For the text-containing cell, return its midpoint in [X, Y] coordinate format. 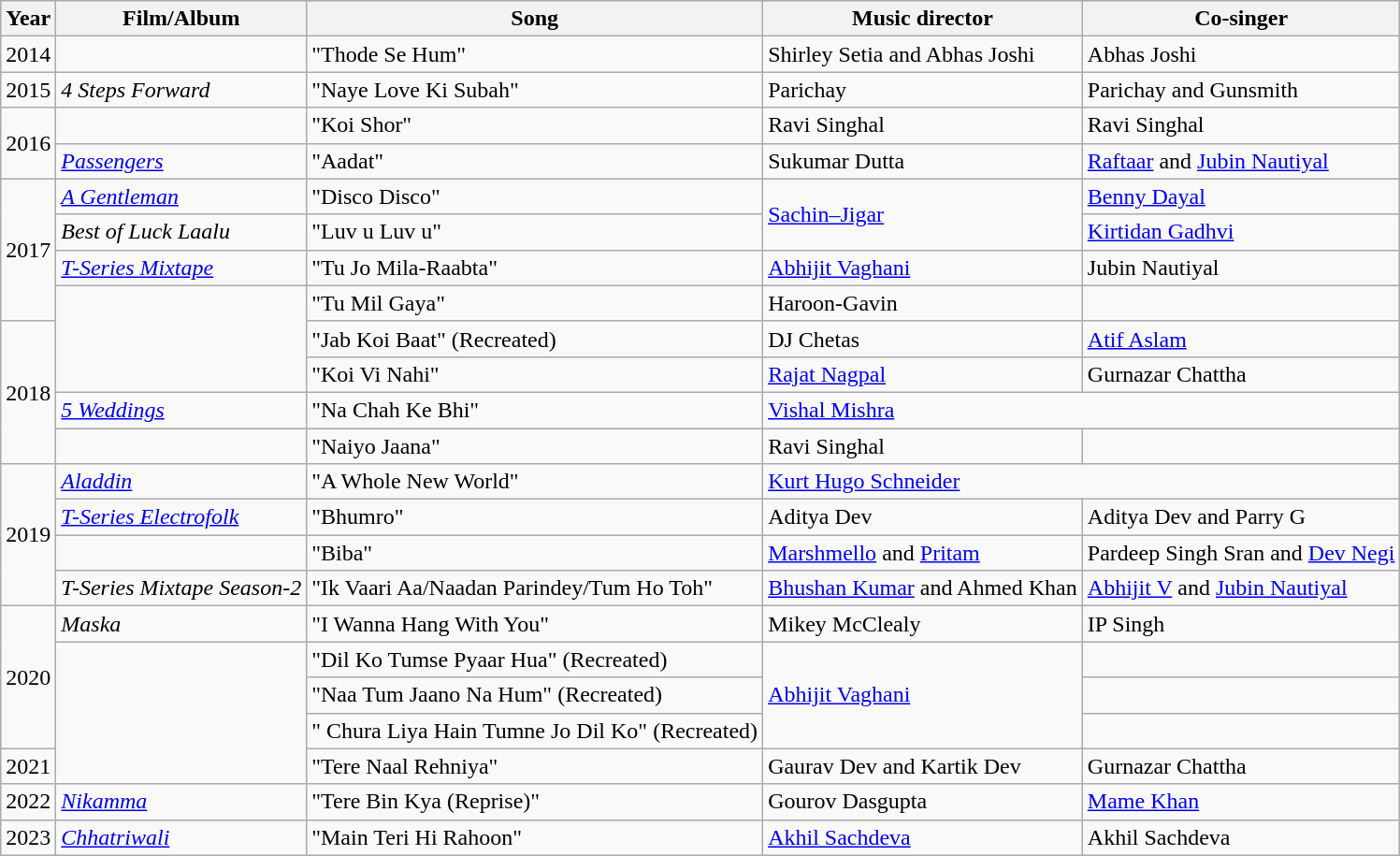
"Koi Shor" [535, 125]
2017 [28, 250]
Abhas Joshi [1241, 54]
Best of Luck Laalu [181, 232]
2016 [28, 143]
"Tere Bin Kya (Reprise)" [535, 802]
Kurt Hugo Schneider [1081, 482]
2022 [28, 802]
Bhushan Kumar and Ahmed Khan [923, 588]
2023 [28, 837]
"Disco Disco" [535, 196]
"Naa Tum Jaano Na Hum" (Recreated) [535, 695]
Year [28, 19]
"Dil Ko Tumse Pyaar Hua" (Recreated) [535, 660]
"Ik Vaari Aa/Naadan Parindey/Tum Ho Toh" [535, 588]
Maska [181, 624]
Marshmello and Pritam [923, 553]
5 Weddings [181, 410]
2021 [28, 766]
Film/Album [181, 19]
Shirley Setia and Abhas Joshi [923, 54]
Gaurav Dev and Kartik Dev [923, 766]
Aladdin [181, 482]
"Bhumro" [535, 517]
Sachin–Jigar [923, 214]
"Luv u Luv u" [535, 232]
T-Series Electrofolk [181, 517]
"Na Chah Ke Bhi" [535, 410]
"Tu Jo Mila-Raabta" [535, 268]
Passengers [181, 161]
Atif Aslam [1241, 339]
"A Whole New World" [535, 482]
"Main Teri Hi Rahoon" [535, 837]
Song [535, 19]
Jubin Nautiyal [1241, 268]
4 Steps Forward [181, 90]
Haroon-Gavin [923, 303]
"Tere Naal Rehniya" [535, 766]
Parichay [923, 90]
DJ Chetas [923, 339]
"Naye Love Ki Subah" [535, 90]
"Jab Koi Baat" (Recreated) [535, 339]
2018 [28, 392]
"I Wanna Hang With You" [535, 624]
"Aadat" [535, 161]
"Biba" [535, 553]
" Chura Liya Hain Tumne Jo Dil Ko" (Recreated) [535, 731]
Aditya Dev [923, 517]
Kirtidan Gadhvi [1241, 232]
T-Series Mixtape Season-2 [181, 588]
Vishal Mishra [1081, 410]
Sukumar Dutta [923, 161]
Benny Dayal [1241, 196]
Gourov Dasgupta [923, 802]
2019 [28, 535]
Rajat Nagpal [923, 374]
Co-singer [1241, 19]
Parichay and Gunsmith [1241, 90]
2015 [28, 90]
"Koi Vi Nahi" [535, 374]
Chhatriwali [181, 837]
Music director [923, 19]
"Tu Mil Gaya" [535, 303]
"Thode Se Hum" [535, 54]
A Gentleman [181, 196]
Mame Khan [1241, 802]
Raftaar and Jubin Nautiyal [1241, 161]
Aditya Dev and Parry G [1241, 517]
2020 [28, 677]
Pardeep Singh Sran and Dev Negi [1241, 553]
"Naiyo Jaana" [535, 446]
T-Series Mixtape [181, 268]
IP Singh [1241, 624]
Mikey McClealy [923, 624]
2014 [28, 54]
Abhijit V and Jubin Nautiyal [1241, 588]
Nikamma [181, 802]
